Output the (x, y) coordinate of the center of the cell containing the given text.  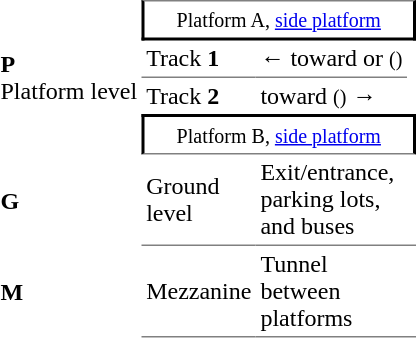
Ground level (199, 200)
← toward or () (332, 59)
Track 1 (199, 59)
Platform B, side platform (279, 134)
Platform A, side platform (279, 20)
Exit/entrance, parking lots, and buses (336, 200)
Tunnel between platforms (336, 292)
toward () → (332, 96)
Mezzanine (199, 292)
Track 2 (199, 96)
